Pinpoint the cell where the given text exists, returning its (X, Y) midpoint coordinate. 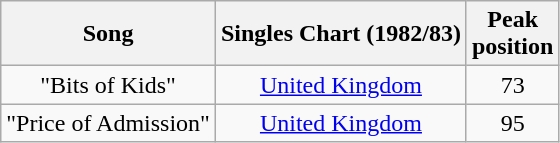
95 (512, 123)
73 (512, 85)
Song (108, 34)
Peakposition (512, 34)
Singles Chart (1982/83) (340, 34)
"Price of Admission" (108, 123)
"Bits of Kids" (108, 85)
